From the cell containing the given text, extract its center point as (x, y) coordinate. 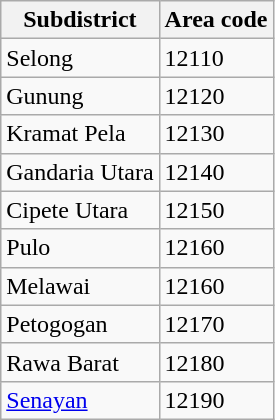
Gunung (80, 96)
Kramat Pela (80, 134)
12130 (216, 134)
Senayan (80, 400)
12110 (216, 58)
Petogogan (80, 324)
12150 (216, 210)
12140 (216, 172)
Cipete Utara (80, 210)
Selong (80, 58)
Pulo (80, 248)
Subdistrict (80, 20)
12180 (216, 362)
Gandaria Utara (80, 172)
Melawai (80, 286)
12190 (216, 400)
12170 (216, 324)
12120 (216, 96)
Rawa Barat (80, 362)
Area code (216, 20)
